Return [x, y] of the center of cell containing provided text 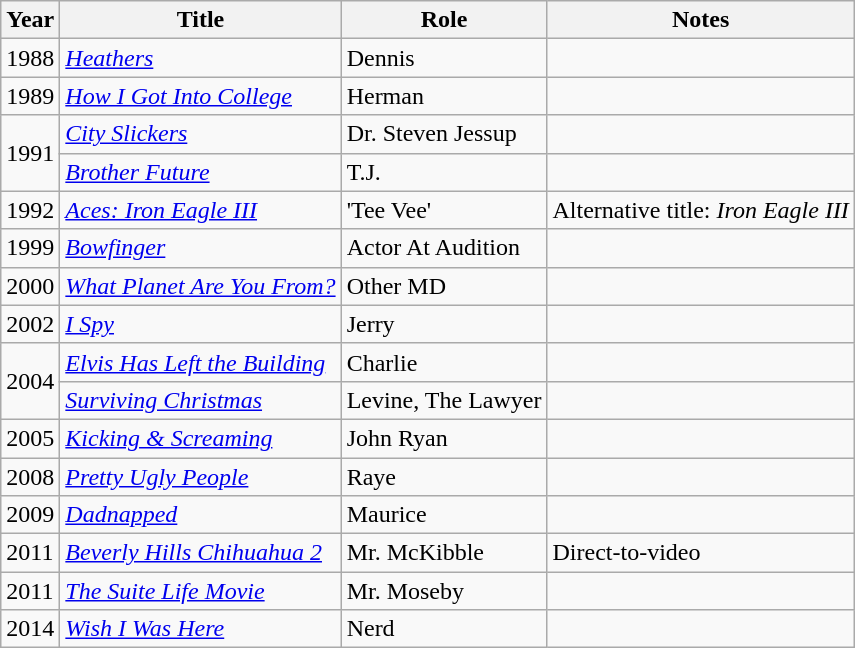
City Slickers [200, 134]
2004 [30, 381]
Elvis Has Left the Building [200, 362]
Heathers [200, 58]
Notes [700, 20]
2000 [30, 286]
Beverly Hills Chihuahua 2 [200, 553]
Pretty Ugly People [200, 477]
2008 [30, 477]
1991 [30, 153]
'Tee Vee' [444, 210]
Alternative title: Iron Eagle III [700, 210]
John Ryan [444, 438]
Year [30, 20]
I Spy [200, 324]
2002 [30, 324]
Jerry [444, 324]
1988 [30, 58]
Raye [444, 477]
2009 [30, 515]
Nerd [444, 629]
Other MD [444, 286]
Charlie [444, 362]
Levine, The Lawyer [444, 400]
Mr. Moseby [444, 591]
Dennis [444, 58]
1989 [30, 96]
Maurice [444, 515]
2014 [30, 629]
1999 [30, 248]
Kicking & Screaming [200, 438]
Actor At Audition [444, 248]
The Suite Life Movie [200, 591]
Mr. McKibble [444, 553]
1992 [30, 210]
Direct-to-video [700, 553]
Title [200, 20]
Herman [444, 96]
Role [444, 20]
Surviving Christmas [200, 400]
2005 [30, 438]
T.J. [444, 172]
Aces: Iron Eagle III [200, 210]
Bowfinger [200, 248]
How I Got Into College [200, 96]
Dadnapped [200, 515]
Dr. Steven Jessup [444, 134]
Brother Future [200, 172]
Wish I Was Here [200, 629]
What Planet Are You From? [200, 286]
